Locate the cell with the specified text and output its (x, y) center coordinate. 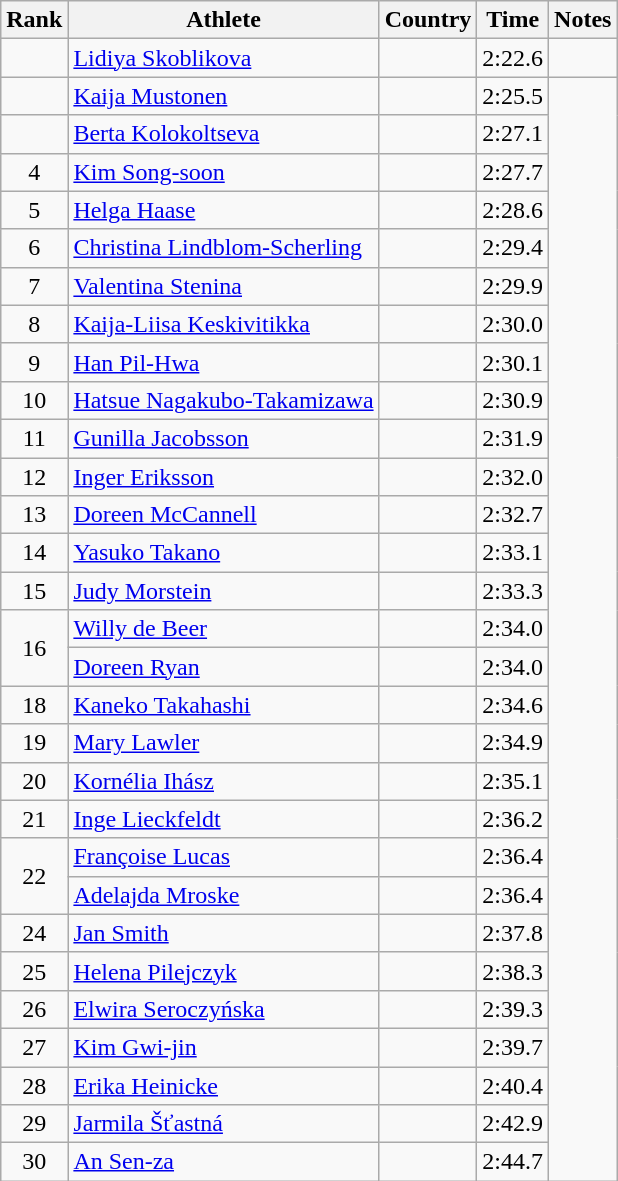
Doreen McCannell (224, 515)
19 (34, 743)
2:27.1 (513, 134)
Rank (34, 20)
Erika Heinicke (224, 1085)
Doreen Ryan (224, 667)
Country (428, 20)
2:27.7 (513, 172)
8 (34, 324)
2:30.9 (513, 400)
2:38.3 (513, 971)
Athlete (224, 20)
Inge Lieckfeldt (224, 819)
2:34.6 (513, 705)
An Sen-za (224, 1162)
Yasuko Takano (224, 553)
2:31.9 (513, 438)
2:39.7 (513, 1047)
Helga Haase (224, 210)
11 (34, 438)
2:30.1 (513, 362)
2:25.5 (513, 96)
16 (34, 648)
26 (34, 1009)
Willy de Beer (224, 629)
Kim Song-soon (224, 172)
Jan Smith (224, 933)
7 (34, 286)
2:33.1 (513, 553)
Time (513, 20)
Kaija-Liisa Keskivitikka (224, 324)
22 (34, 876)
15 (34, 591)
2:34.9 (513, 743)
5 (34, 210)
Berta Kolokoltseva (224, 134)
Kim Gwi-jin (224, 1047)
2:40.4 (513, 1085)
Christina Lindblom-Scherling (224, 248)
4 (34, 172)
Helena Pilejczyk (224, 971)
Judy Morstein (224, 591)
2:33.3 (513, 591)
2:35.1 (513, 781)
2:39.3 (513, 1009)
Lidiya Skoblikova (224, 58)
20 (34, 781)
30 (34, 1162)
Inger Eriksson (224, 477)
2:44.7 (513, 1162)
21 (34, 819)
Notes (583, 20)
27 (34, 1047)
28 (34, 1085)
2:42.9 (513, 1124)
18 (34, 705)
2:29.9 (513, 286)
13 (34, 515)
Mary Lawler (224, 743)
Kaneko Takahashi (224, 705)
Françoise Lucas (224, 857)
Kornélia Ihász (224, 781)
2:36.2 (513, 819)
2:32.7 (513, 515)
Han Pil-Hwa (224, 362)
9 (34, 362)
Gunilla Jacobsson (224, 438)
Adelajda Mroske (224, 895)
Elwira Seroczyńska (224, 1009)
6 (34, 248)
14 (34, 553)
12 (34, 477)
Jarmila Šťastná (224, 1124)
2:29.4 (513, 248)
2:37.8 (513, 933)
2:32.0 (513, 477)
Hatsue Nagakubo-Takamizawa (224, 400)
2:28.6 (513, 210)
2:22.6 (513, 58)
10 (34, 400)
24 (34, 933)
Valentina Stenina (224, 286)
Kaija Mustonen (224, 96)
2:30.0 (513, 324)
25 (34, 971)
29 (34, 1124)
